Determine the (X, Y) coordinate at the center of the cell enclosing the given text.  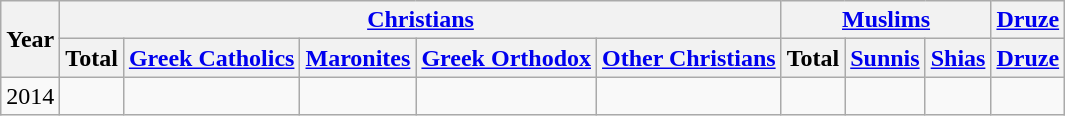
Greek Catholics (212, 58)
Greek Orthodox (506, 58)
Muslims (886, 20)
Shias (958, 58)
Other Christians (690, 58)
Sunnis (885, 58)
2014 (30, 96)
Christians (420, 20)
Year (30, 39)
Maronites (358, 58)
